Output the (X, Y) coordinate of the center of the cell containing the given text.  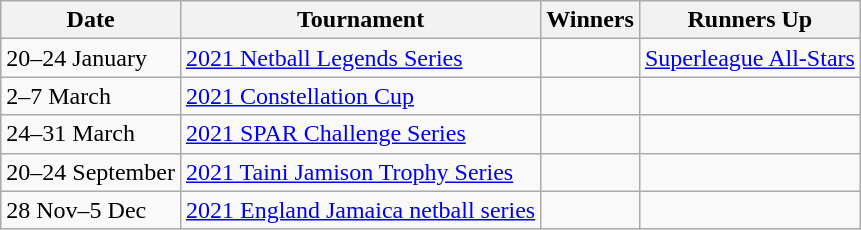
Superleague All-Stars (750, 58)
2021 Netball Legends Series (360, 58)
2–7 March (91, 96)
2021 England Jamaica netball series (360, 210)
28 Nov–5 Dec (91, 210)
Runners Up (750, 20)
20–24 September (91, 172)
24–31 March (91, 134)
Winners (590, 20)
2021 Taini Jamison Trophy Series (360, 172)
2021 SPAR Challenge Series (360, 134)
2021 Constellation Cup (360, 96)
20–24 January (91, 58)
Date (91, 20)
Tournament (360, 20)
